Return the (X, Y) coordinate for the center point of the cell that contains the specified text.  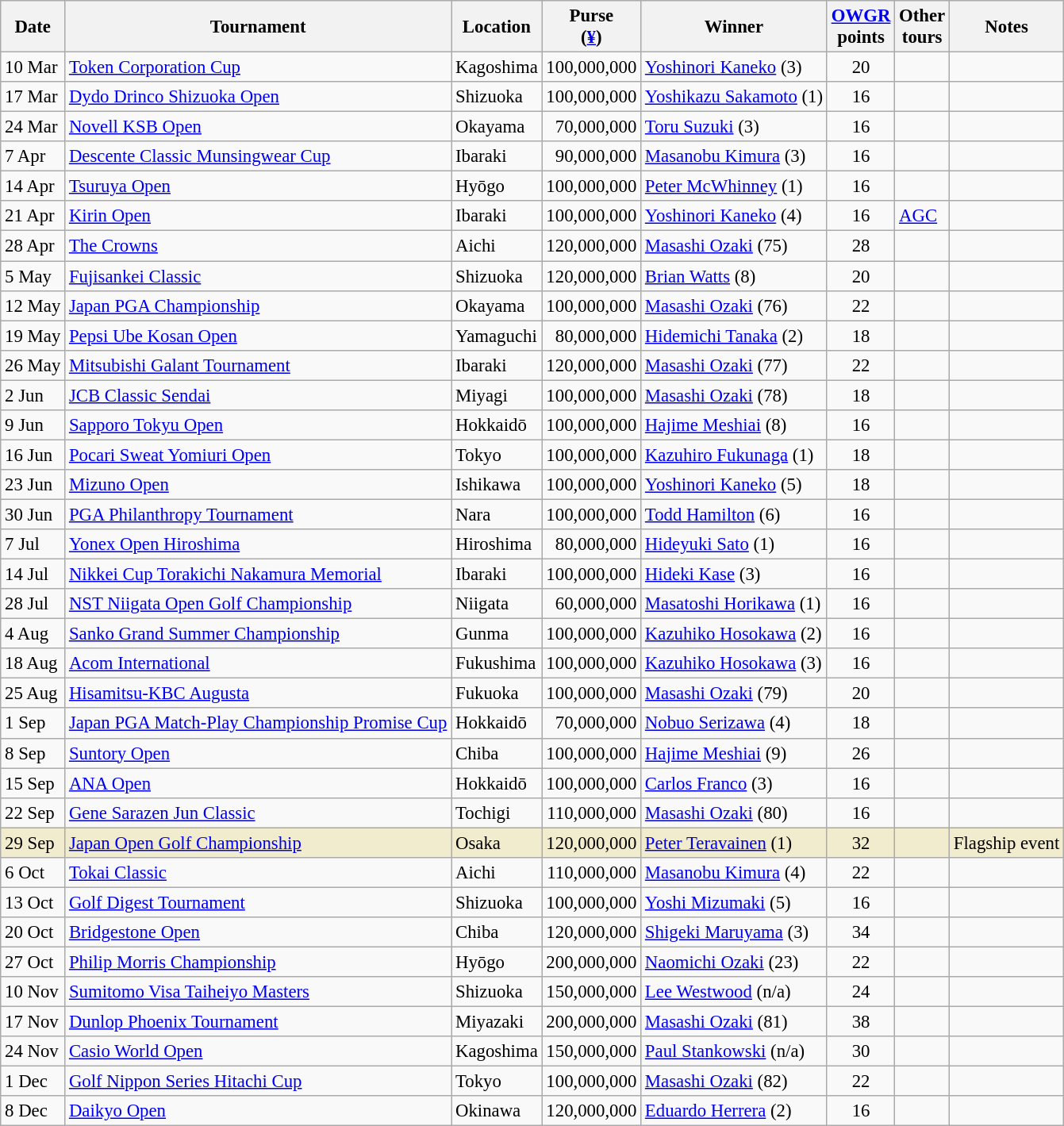
Brian Watts (8) (735, 276)
Bridgestone Open (259, 932)
Novell KSB Open (259, 127)
Othertours (922, 27)
AGC (922, 217)
Niigata (497, 604)
22 Sep (33, 813)
8 Sep (33, 753)
28 Jul (33, 604)
10 Mar (33, 67)
Location (497, 27)
9 Jun (33, 425)
1 Sep (33, 724)
10 Nov (33, 992)
Tsuruya Open (259, 186)
12 May (33, 306)
25 Aug (33, 694)
Hisamitsu-KBC Augusta (259, 694)
Casio World Open (259, 1051)
Nobuo Serizawa (4) (735, 724)
Masashi Ozaki (76) (735, 306)
Dunlop Phoenix Tournament (259, 1022)
Japan Open Golf Championship (259, 843)
Yoshinori Kaneko (4) (735, 217)
The Crowns (259, 246)
24 Mar (33, 127)
Winner (735, 27)
Shigeki Maruyama (3) (735, 932)
17 Mar (33, 97)
16 Jun (33, 455)
6 Oct (33, 873)
Masashi Ozaki (80) (735, 813)
Fukuoka (497, 694)
Nara (497, 514)
Yamaguchi (497, 336)
17 Nov (33, 1022)
Sumitomo Visa Taiheiyo Masters (259, 992)
7 Apr (33, 156)
Daikyo Open (259, 1111)
Sapporo Tokyu Open (259, 425)
Osaka (497, 843)
JCB Classic Sendai (259, 395)
1 Dec (33, 1082)
Ishikawa (497, 485)
Kazuhiro Fukunaga (1) (735, 455)
38 (860, 1022)
Naomichi Ozaki (23) (735, 962)
18 Aug (33, 663)
14 Apr (33, 186)
7 Jul (33, 544)
Masashi Ozaki (81) (735, 1022)
Todd Hamilton (6) (735, 514)
Hajime Meshiai (9) (735, 753)
Golf Digest Tournament (259, 902)
Nikkei Cup Torakichi Nakamura Memorial (259, 575)
Philip Morris Championship (259, 962)
Okinawa (497, 1111)
Hajime Meshiai (8) (735, 425)
Carlos Franco (3) (735, 783)
Tokai Classic (259, 873)
26 May (33, 365)
NST Niigata Open Golf Championship (259, 604)
28 Apr (33, 246)
Yoshinori Kaneko (5) (735, 485)
5 May (33, 276)
Purse(¥) (591, 27)
8 Dec (33, 1111)
Kazuhiko Hosokawa (3) (735, 663)
Date (33, 27)
Acom International (259, 663)
30 Jun (33, 514)
Gene Sarazen Jun Classic (259, 813)
Masashi Ozaki (78) (735, 395)
Yoshi Mizumaki (5) (735, 902)
Hiroshima (497, 544)
Fujisankei Classic (259, 276)
Masanobu Kimura (4) (735, 873)
60,000,000 (591, 604)
2 Jun (33, 395)
OWGRpoints (860, 27)
Kazuhiko Hosokawa (2) (735, 634)
Yonex Open Hiroshima (259, 544)
29 Sep (33, 843)
Peter Teravainen (1) (735, 843)
Kirin Open (259, 217)
Masashi Ozaki (77) (735, 365)
Masashi Ozaki (79) (735, 694)
Eduardo Herrera (2) (735, 1111)
Gunma (497, 634)
Sanko Grand Summer Championship (259, 634)
Notes (1007, 27)
Tournament (259, 27)
Mizuno Open (259, 485)
Fukushima (497, 663)
14 Jul (33, 575)
Hideyuki Sato (1) (735, 544)
Paul Stankowski (n/a) (735, 1051)
Flagship event (1007, 843)
Toru Suzuki (3) (735, 127)
Masashi Ozaki (75) (735, 246)
Yoshikazu Sakamoto (1) (735, 97)
24 Nov (33, 1051)
20 Oct (33, 932)
Yoshinori Kaneko (3) (735, 67)
26 (860, 753)
34 (860, 932)
Descente Classic Munsingwear Cup (259, 156)
21 Apr (33, 217)
32 (860, 843)
Pocari Sweat Yomiuri Open (259, 455)
Hidemichi Tanaka (2) (735, 336)
4 Aug (33, 634)
15 Sep (33, 783)
13 Oct (33, 902)
Golf Nippon Series Hitachi Cup (259, 1082)
Japan PGA Championship (259, 306)
30 (860, 1051)
Dydo Drinco Shizuoka Open (259, 97)
ANA Open (259, 783)
Masashi Ozaki (82) (735, 1082)
Miyagi (497, 395)
24 (860, 992)
Suntory Open (259, 753)
Tochigi (497, 813)
Miyazaki (497, 1022)
Hideki Kase (3) (735, 575)
Lee Westwood (n/a) (735, 992)
Masanobu Kimura (3) (735, 156)
28 (860, 246)
Peter McWhinney (1) (735, 186)
Masatoshi Horikawa (1) (735, 604)
90,000,000 (591, 156)
Token Corporation Cup (259, 67)
Pepsi Ube Kosan Open (259, 336)
Mitsubishi Galant Tournament (259, 365)
19 May (33, 336)
Japan PGA Match-Play Championship Promise Cup (259, 724)
PGA Philanthropy Tournament (259, 514)
23 Jun (33, 485)
27 Oct (33, 962)
